Determine the [X, Y] coordinate at the center of the cell enclosing the given text.  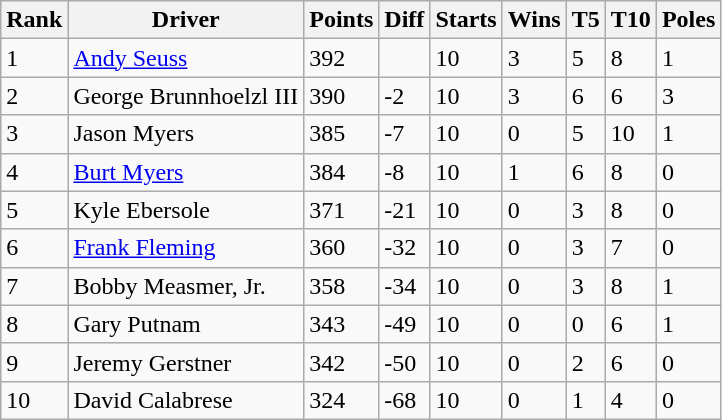
Points [342, 20]
Driver [186, 20]
371 [342, 210]
342 [342, 362]
-68 [404, 400]
Jason Myers [186, 134]
Kyle Ebersole [186, 210]
-49 [404, 324]
Burt Myers [186, 172]
-2 [404, 96]
-8 [404, 172]
-34 [404, 286]
360 [342, 248]
Starts [466, 20]
Poles [688, 20]
T5 [586, 20]
390 [342, 96]
-32 [404, 248]
Gary Putnam [186, 324]
343 [342, 324]
-50 [404, 362]
384 [342, 172]
Jeremy Gerstner [186, 362]
T10 [630, 20]
Bobby Measmer, Jr. [186, 286]
385 [342, 134]
9 [34, 362]
Andy Seuss [186, 58]
-7 [404, 134]
Wins [534, 20]
324 [342, 400]
358 [342, 286]
Rank [34, 20]
David Calabrese [186, 400]
Diff [404, 20]
George Brunnhoelzl III [186, 96]
392 [342, 58]
Frank Fleming [186, 248]
-21 [404, 210]
